Locate the cell with the specified text and output its [X, Y] center coordinate. 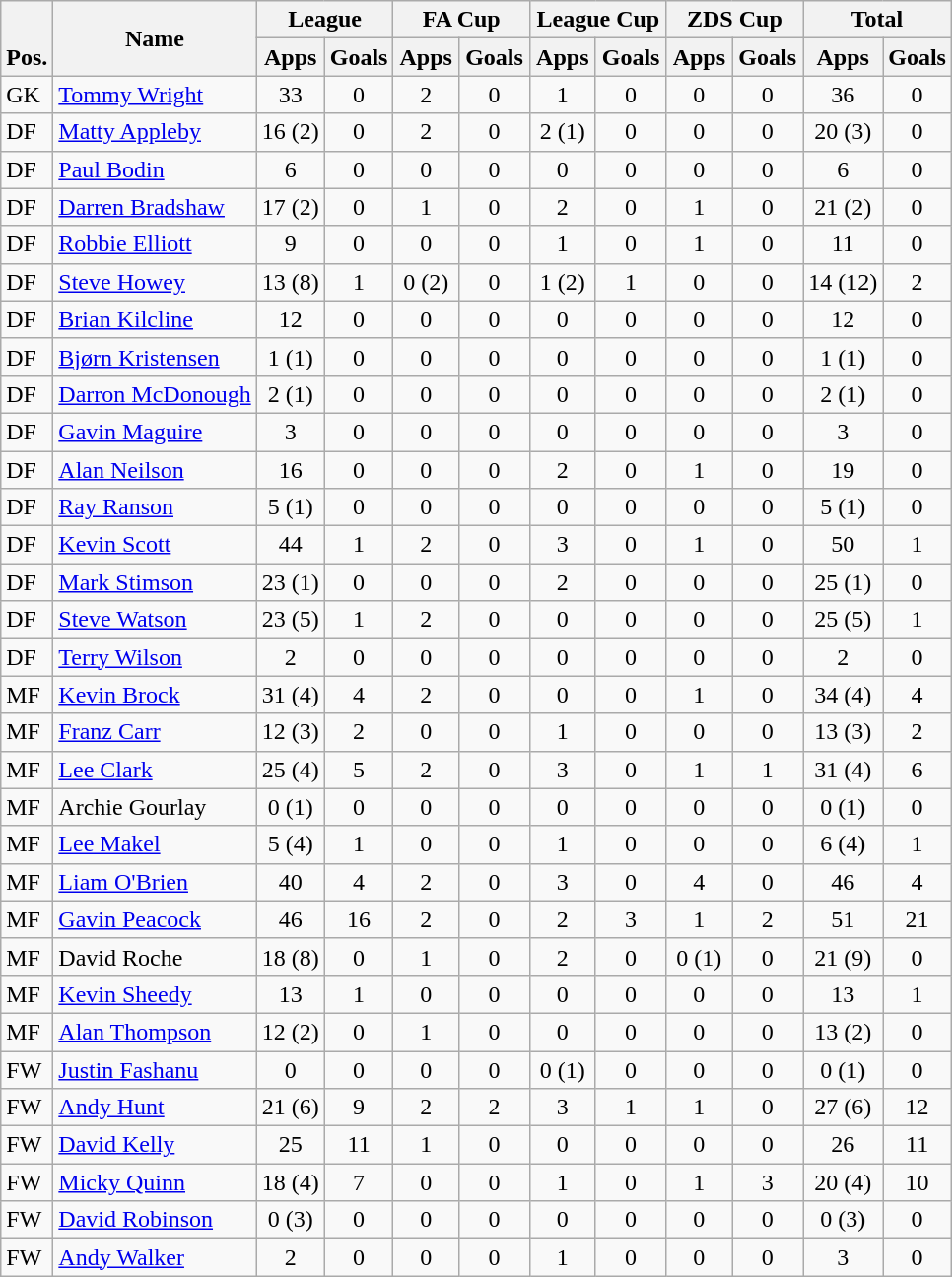
Name [155, 38]
6 (4) [844, 844]
Steve Watson [155, 620]
34 (4) [844, 695]
23 (5) [290, 620]
0 (2) [426, 282]
12 (2) [290, 1032]
Terry Wilson [155, 657]
44 [290, 545]
ZDS Cup [735, 20]
25 (4) [290, 770]
Paul Bodin [155, 169]
7 [359, 1182]
Bjørn Kristensen [155, 357]
12 (3) [290, 732]
1 (2) [564, 282]
Micky Quinn [155, 1182]
Franz Carr [155, 732]
40 [290, 882]
13 (3) [844, 732]
13 (8) [290, 282]
25 (1) [844, 582]
5 [359, 770]
Kevin Brock [155, 695]
Pos. [28, 38]
Darren Bradshaw [155, 207]
16 (2) [290, 132]
Mark Stimson [155, 582]
Alan Thompson [155, 1032]
FA Cup [461, 20]
20 (3) [844, 132]
Kevin Sheedy [155, 994]
10 [918, 1182]
5 (4) [290, 844]
19 [844, 470]
18 (8) [290, 957]
21 [918, 919]
Kevin Scott [155, 545]
13 (2) [844, 1032]
25 (5) [844, 620]
20 (4) [844, 1182]
36 [844, 95]
26 [844, 1145]
Andy Hunt [155, 1108]
David Roche [155, 957]
Lee Clark [155, 770]
Robbie Elliott [155, 244]
33 [290, 95]
Andy Walker [155, 1257]
Darron McDonough [155, 394]
25 [290, 1145]
Alan Neilson [155, 470]
21 (9) [844, 957]
51 [844, 919]
23 (1) [290, 582]
21 (6) [290, 1108]
18 (4) [290, 1182]
Gavin Maguire [155, 432]
27 (6) [844, 1108]
Total [877, 20]
Liam O'Brien [155, 882]
Gavin Peacock [155, 919]
David Robinson [155, 1220]
21 (2) [844, 207]
Lee Makel [155, 844]
League Cup [599, 20]
14 (12) [844, 282]
Justin Fashanu [155, 1069]
Brian Kilcline [155, 319]
50 [844, 545]
Archie Gourlay [155, 807]
League [325, 20]
David Kelly [155, 1145]
Ray Ranson [155, 507]
17 (2) [290, 207]
Matty Appleby [155, 132]
GK [28, 95]
Steve Howey [155, 282]
Tommy Wright [155, 95]
